Capture the cell that displays the provided text and extract its [x, y] central coordinate. 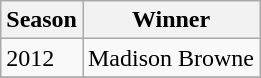
Season [42, 20]
2012 [42, 58]
Winner [170, 20]
Madison Browne [170, 58]
